Return (X, Y) of the center of cell containing provided text 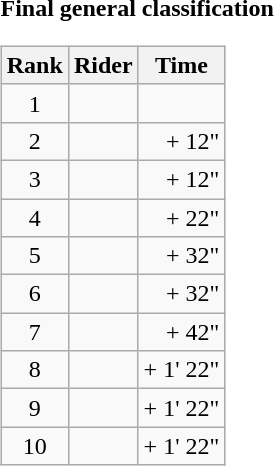
3 (34, 179)
+ 42" (182, 332)
4 (34, 217)
8 (34, 370)
Time (182, 65)
1 (34, 103)
Rank (34, 65)
6 (34, 294)
2 (34, 141)
+ 22" (182, 217)
7 (34, 332)
9 (34, 408)
5 (34, 256)
10 (34, 446)
Rider (103, 65)
